Output the [x, y] coordinate of the center of the cell containing the given text.  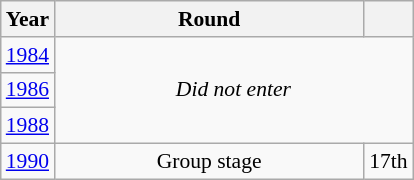
17th [388, 162]
1990 [28, 162]
Round [209, 19]
1988 [28, 126]
1984 [28, 55]
Year [28, 19]
1986 [28, 90]
Did not enter [234, 90]
Group stage [209, 162]
